For the text-containing cell, return its midpoint in (x, y) coordinate format. 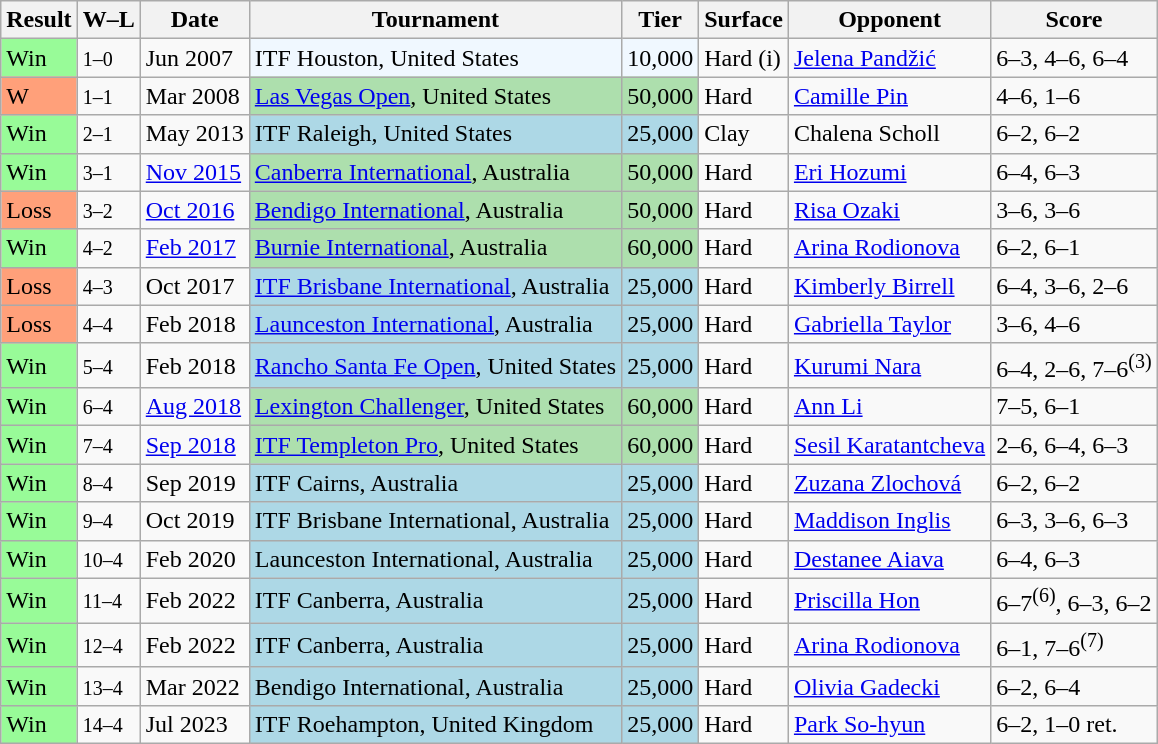
May 2013 (194, 134)
Ann Li (889, 407)
Canberra International, Australia (435, 172)
Camille Pin (889, 96)
Sesil Karatantcheva (889, 445)
12–4 (108, 646)
4–3 (108, 286)
Mar 2008 (194, 96)
Aug 2018 (194, 407)
Eri Hozumi (889, 172)
2–6, 6–4, 6–3 (1074, 445)
14–4 (108, 724)
10–4 (108, 559)
6–4, 3–6, 2–6 (1074, 286)
6–3, 3–6, 6–3 (1074, 521)
6–3, 4–6, 6–4 (1074, 58)
6–4, 2–6, 7–6(3) (1074, 366)
Oct 2016 (194, 210)
ITF Raleigh, United States (435, 134)
Sep 2018 (194, 445)
Destanee Aiava (889, 559)
Score (1074, 20)
Las Vegas Open, United States (435, 96)
4–2 (108, 248)
Feb 2020 (194, 559)
ITF Houston, United States (435, 58)
11–4 (108, 600)
Burnie International, Australia (435, 248)
Jelena Pandžić (889, 58)
6–2, 1–0 ret. (1074, 724)
Date (194, 20)
6–2, 6–4 (1074, 686)
7–4 (108, 445)
2–1 (108, 134)
Oct 2019 (194, 521)
Park So-hyun (889, 724)
1–0 (108, 58)
13–4 (108, 686)
Surface (744, 20)
8–4 (108, 483)
9–4 (108, 521)
Chalena Scholl (889, 134)
3–1 (108, 172)
10,000 (660, 58)
Gabriella Taylor (889, 324)
3–2 (108, 210)
6–2, 6–1 (1074, 248)
6–4 (108, 407)
Sep 2019 (194, 483)
Kurumi Nara (889, 366)
Risa Ozaki (889, 210)
1–1 (108, 96)
Jul 2023 (194, 724)
Nov 2015 (194, 172)
Oct 2017 (194, 286)
6–7(6), 6–3, 6–2 (1074, 600)
Feb 2017 (194, 248)
Tier (660, 20)
4–4 (108, 324)
Olivia Gadecki (889, 686)
W (39, 96)
Clay (744, 134)
Maddison Inglis (889, 521)
Zuzana Zlochová (889, 483)
Jun 2007 (194, 58)
Kimberly Birrell (889, 286)
Priscilla Hon (889, 600)
7–5, 6–1 (1074, 407)
Hard (i) (744, 58)
Opponent (889, 20)
3–6, 4–6 (1074, 324)
Tournament (435, 20)
ITF Roehampton, United Kingdom (435, 724)
Mar 2022 (194, 686)
W–L (108, 20)
5–4 (108, 366)
6–1, 7–6(7) (1074, 646)
ITF Templeton Pro, United States (435, 445)
Result (39, 20)
4–6, 1–6 (1074, 96)
Lexington Challenger, United States (435, 407)
3–6, 3–6 (1074, 210)
ITF Cairns, Australia (435, 483)
Rancho Santa Fe Open, United States (435, 366)
